For the text-containing cell, return its midpoint in (x, y) coordinate format. 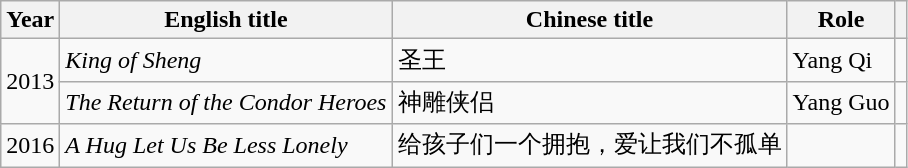
Yang Qi (841, 60)
2016 (30, 146)
Chinese title (590, 20)
A Hug Let Us Be Less Lonely (226, 146)
圣王 (590, 60)
Role (841, 20)
English title (226, 20)
Year (30, 20)
神雕侠侣 (590, 102)
The Return of the Condor Heroes (226, 102)
给孩子们一个拥抱，爱让我们不孤单 (590, 146)
Yang Guo (841, 102)
King of Sheng (226, 60)
2013 (30, 82)
